Identify which cell holds the provided text, then report its (x, y) central coordinate. 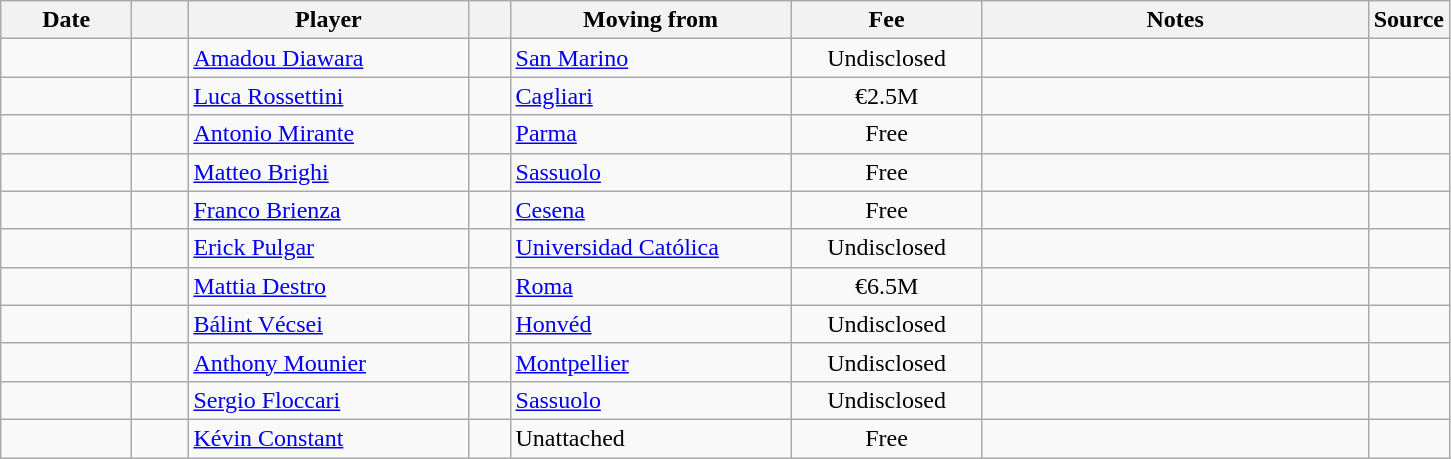
Anthony Mounier (328, 362)
€2.5M (886, 96)
Mattia Destro (328, 286)
Matteo Brighi (328, 172)
Roma (650, 286)
Universidad Católica (650, 248)
Cagliari (650, 96)
Kévin Constant (328, 438)
Moving from (650, 20)
Sergio Floccari (328, 400)
Cesena (650, 210)
Parma (650, 134)
Amadou Diawara (328, 58)
Franco Brienza (328, 210)
Player (328, 20)
San Marino (650, 58)
Date (66, 20)
Antonio Mirante (328, 134)
Luca Rossettini (328, 96)
Bálint Vécsei (328, 324)
Fee (886, 20)
Unattached (650, 438)
Notes (1175, 20)
€6.5M (886, 286)
Source (1408, 20)
Montpellier (650, 362)
Erick Pulgar (328, 248)
Honvéd (650, 324)
